Search for the cell housing the specified text and yield its (x, y) center coordinate. 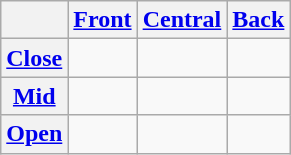
Back (258, 20)
Open (34, 134)
Front (102, 20)
Central (182, 20)
Mid (34, 96)
Close (34, 58)
